Identify which cell holds the provided text, then report its (X, Y) central coordinate. 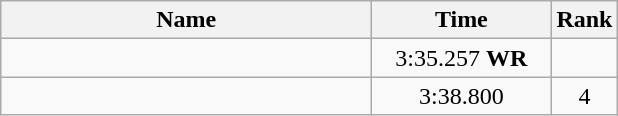
Name (186, 20)
4 (584, 96)
Time (462, 20)
3:35.257 WR (462, 58)
Rank (584, 20)
3:38.800 (462, 96)
